Pinpoint the cell where the given text exists, returning its [x, y] midpoint coordinate. 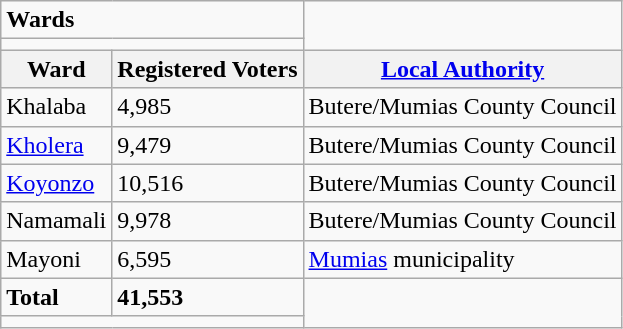
Local Authority [462, 69]
Mayoni [56, 259]
Koyonzo [56, 183]
Registered Voters [208, 69]
Mumias municipality [462, 259]
Kholera [56, 145]
9,978 [208, 221]
6,595 [208, 259]
9,479 [208, 145]
Wards [152, 20]
Ward [56, 69]
4,985 [208, 107]
Total [56, 297]
Khalaba [56, 107]
10,516 [208, 183]
41,553 [208, 297]
Namamali [56, 221]
